Find where the given text appears and provide that cell's center as (X, Y) coordinate. 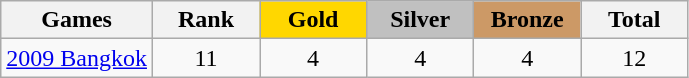
11 (206, 58)
Games (77, 20)
12 (634, 58)
Gold (314, 20)
2009 Bangkok (77, 58)
Total (634, 20)
Bronze (528, 20)
Rank (206, 20)
Silver (420, 20)
